Pinpoint the cell where the given text exists, returning its [X, Y] midpoint coordinate. 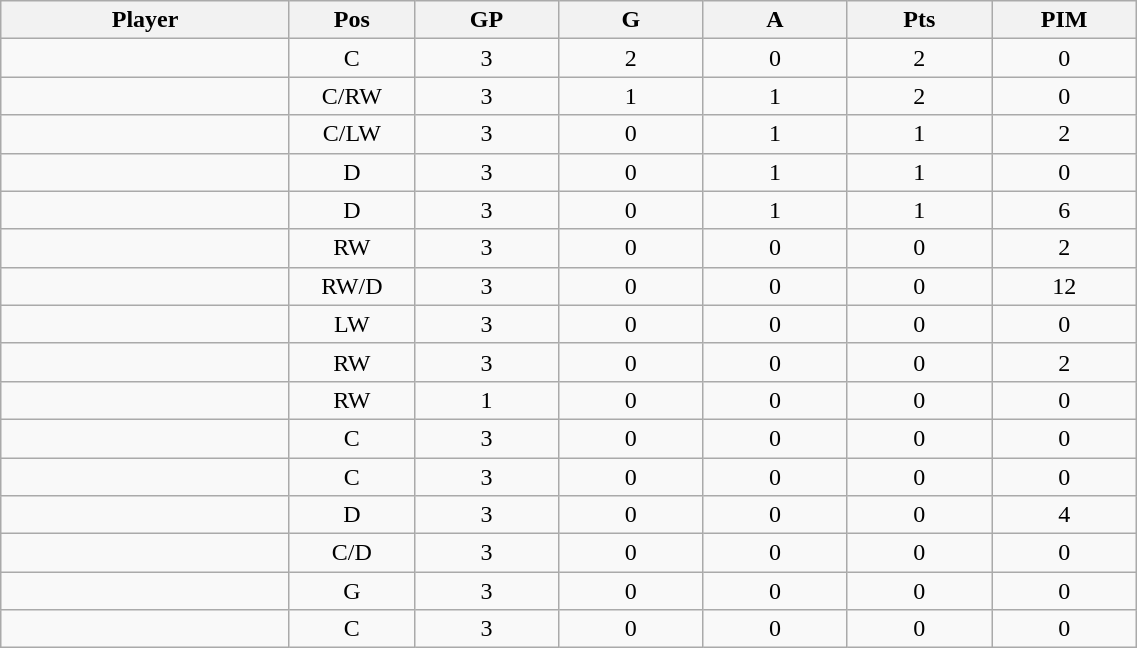
A [775, 20]
Pts [919, 20]
12 [1064, 286]
LW [352, 324]
4 [1064, 515]
C/LW [352, 134]
Player [146, 20]
C/RW [352, 96]
Pos [352, 20]
C/D [352, 553]
RW/D [352, 286]
PIM [1064, 20]
GP [486, 20]
6 [1064, 210]
